Search for the cell housing the specified text and yield its (X, Y) center coordinate. 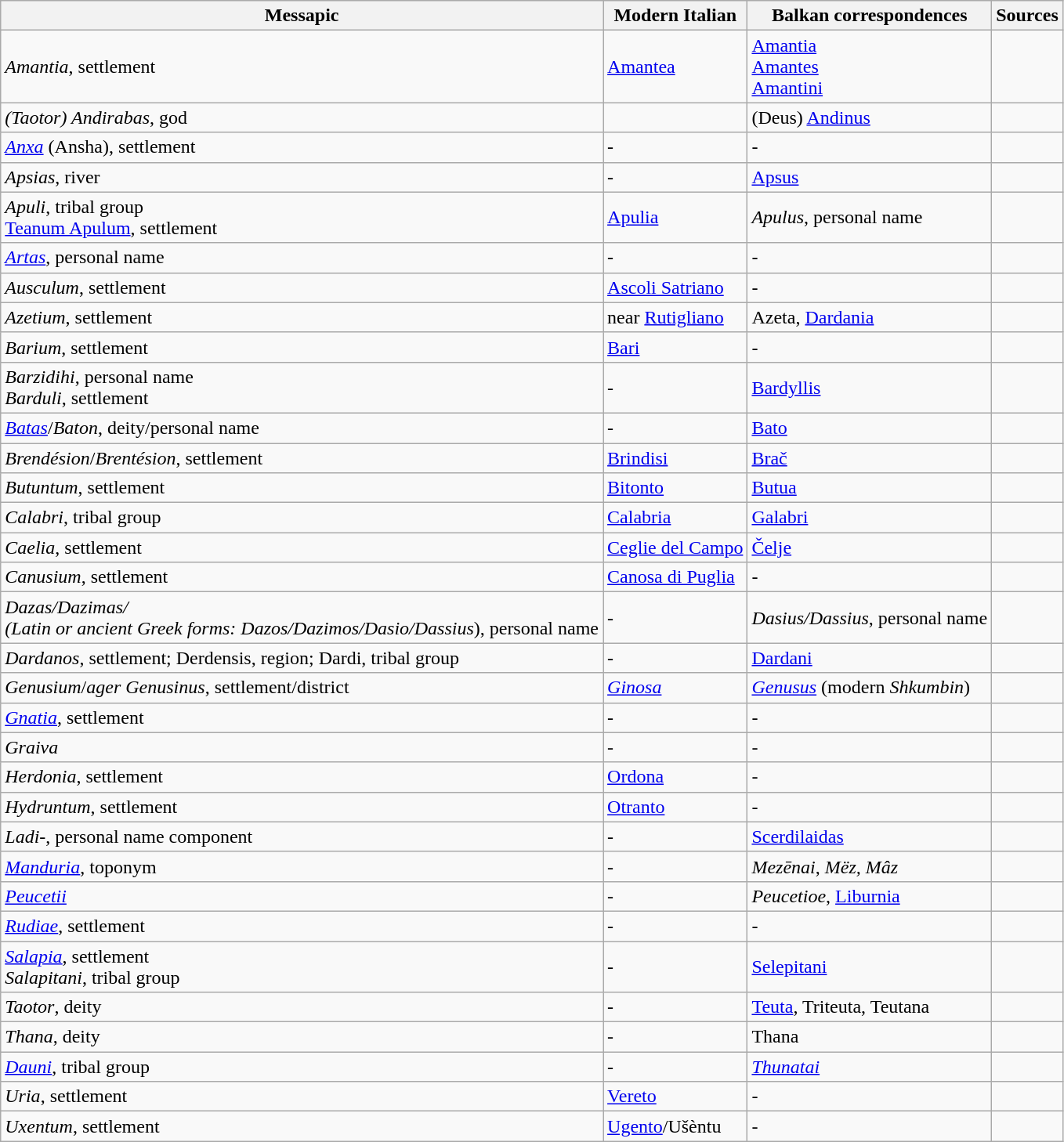
Apsias, river (302, 177)
Calabria (675, 518)
Bato (870, 428)
Ausculum, settlement (302, 287)
Messapic (302, 16)
Butuntum, settlement (302, 488)
Canosa di Puglia (675, 577)
Galabri (870, 518)
Calabri, tribal group (302, 518)
Ladi-, personal name component (302, 837)
Ugento/Ušèntu (675, 1126)
Hydruntum, settlement (302, 807)
(Taotor) Andirabas, god (302, 117)
Apulia (675, 218)
Butua (870, 488)
Herdonia, settlement (302, 777)
Apulus, personal name (870, 218)
Ceglie del Campo (675, 548)
Peucetioe, Liburnia (870, 896)
Otranto (675, 807)
Graiva (302, 747)
Batas/Baton, deity/personal name (302, 428)
Modern Italian (675, 16)
Amantea (675, 67)
Thunatai (870, 1067)
Manduria, toponym (302, 866)
Bardyllis (870, 387)
Caelia, settlement (302, 548)
Brindisi (675, 458)
Barium, settlement (302, 347)
Thana, deity (302, 1037)
Čelje (870, 548)
Ginosa (675, 688)
Dardani (870, 658)
Sources (1028, 16)
Artas, personal name (302, 258)
Ordona (675, 777)
Genusium/ager Genusinus, settlement/district (302, 688)
Amantia Amantes Amantini (870, 67)
Salapia, settlement Salapitani, tribal group (302, 967)
Brendésion/Brentésion, settlement (302, 458)
Bitonto (675, 488)
near Rutigliano (675, 317)
Uria, settlement (302, 1097)
Dasius/Dassius, personal name (870, 617)
Mezēnai, Mëz, Mâz (870, 866)
Dazas/Dazimas/(Latin or ancient Greek forms: Dazos/Dazimos/Dasio/Dassius), personal name (302, 617)
Teuta, Triteuta, Teutana (870, 1007)
Canusium, settlement (302, 577)
Balkan correspondences (870, 16)
Thana (870, 1037)
Azeta, Dardania (870, 317)
Taotor, deity (302, 1007)
Peucetii (302, 896)
Amantia, settlement (302, 67)
Barzidihi, personal name Barduli, settlement (302, 387)
Scerdilaidas (870, 837)
Selepitani (870, 967)
(Deus) Andinus (870, 117)
Brač (870, 458)
Rudiae, settlement (302, 926)
Azetium, settlement (302, 317)
Dauni, tribal group (302, 1067)
Bari (675, 347)
Gnatia, settlement (302, 717)
Uxentum, settlement (302, 1126)
Ascoli Satriano (675, 287)
Vereto (675, 1097)
Dardanos, settlement; Derdensis, region; Dardi, tribal group (302, 658)
Apsus (870, 177)
Anxa (Ansha), settlement (302, 147)
Genusus (modern Shkumbin) (870, 688)
Apuli, tribal groupTeanum Apulum, settlement (302, 218)
